Detect which cell encompasses the target text, then output its [x, y] center coordinate. 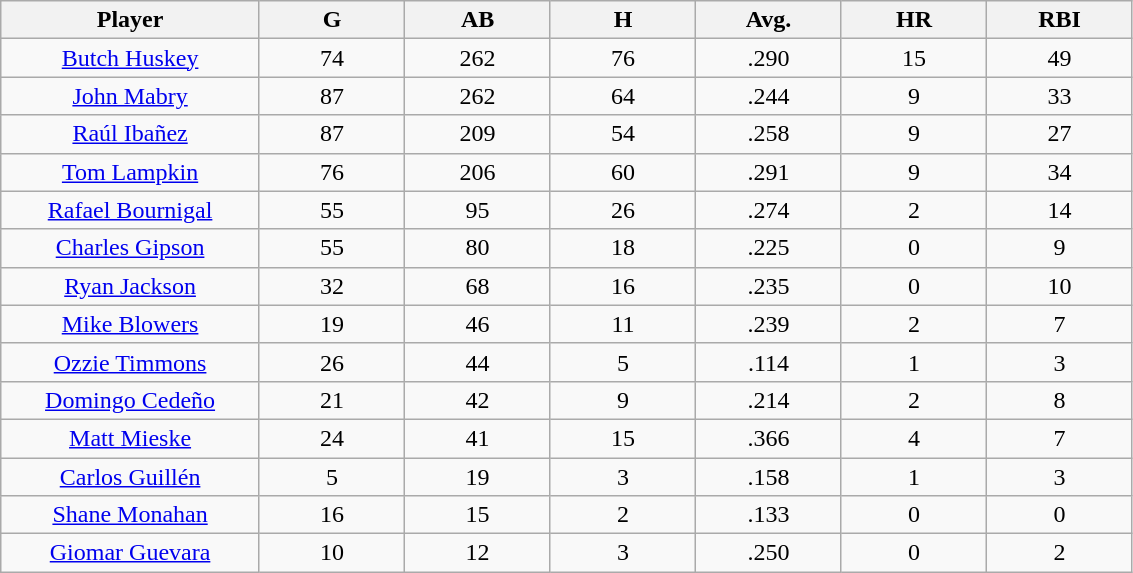
RBI [1060, 20]
.133 [768, 515]
Domingo Cedeño [130, 400]
27 [1060, 134]
32 [332, 286]
.250 [768, 553]
.158 [768, 477]
Raúl Ibañez [130, 134]
8 [1060, 400]
74 [332, 58]
.239 [768, 324]
.114 [768, 362]
Mike Blowers [130, 324]
18 [622, 248]
John Mabry [130, 96]
G [332, 20]
Charles Gipson [130, 248]
.235 [768, 286]
54 [622, 134]
Ozzie Timmons [130, 362]
Giomar Guevara [130, 553]
.291 [768, 172]
206 [478, 172]
68 [478, 286]
21 [332, 400]
Tom Lampkin [130, 172]
Ryan Jackson [130, 286]
95 [478, 210]
.366 [768, 438]
Carlos Guillén [130, 477]
Matt Mieske [130, 438]
AB [478, 20]
.244 [768, 96]
24 [332, 438]
.225 [768, 248]
209 [478, 134]
14 [1060, 210]
44 [478, 362]
49 [1060, 58]
Rafael Bournigal [130, 210]
.290 [768, 58]
64 [622, 96]
12 [478, 553]
Shane Monahan [130, 515]
HR [914, 20]
Butch Huskey [130, 58]
4 [914, 438]
.258 [768, 134]
60 [622, 172]
Avg. [768, 20]
80 [478, 248]
42 [478, 400]
.274 [768, 210]
33 [1060, 96]
.214 [768, 400]
H [622, 20]
46 [478, 324]
34 [1060, 172]
Player [130, 20]
11 [622, 324]
41 [478, 438]
